Search for the cell housing the specified text and yield its [x, y] center coordinate. 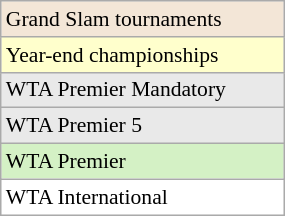
WTA International [142, 197]
Year-end championships [142, 55]
WTA Premier [142, 162]
Grand Slam tournaments [142, 19]
WTA Premier 5 [142, 126]
WTA Premier Mandatory [142, 90]
